Scan for the cell matching the given text and deliver its [x, y] coordinate at center. 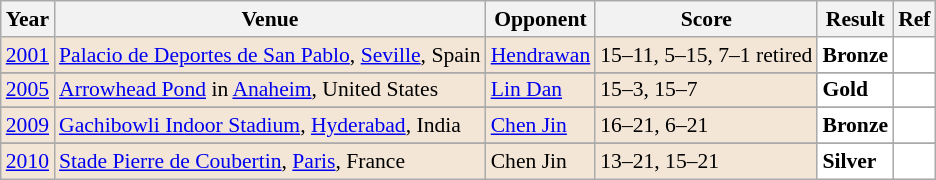
Gachibowli Indoor Stadium, Hyderabad, India [270, 126]
13–21, 15–21 [706, 162]
Year [28, 19]
2009 [28, 126]
Stade Pierre de Coubertin, Paris, France [270, 162]
Opponent [541, 19]
Silver [855, 162]
15–3, 15–7 [706, 90]
2001 [28, 55]
Arrowhead Pond in Anaheim, United States [270, 90]
Gold [855, 90]
Palacio de Deportes de San Pablo, Seville, Spain [270, 55]
2005 [28, 90]
16–21, 6–21 [706, 126]
Hendrawan [541, 55]
Lin Dan [541, 90]
Venue [270, 19]
2010 [28, 162]
Score [706, 19]
Result [855, 19]
Ref [914, 19]
15–11, 5–15, 7–1 retired [706, 55]
